Determine the (X, Y) coordinate at the center of the cell enclosing the given text.  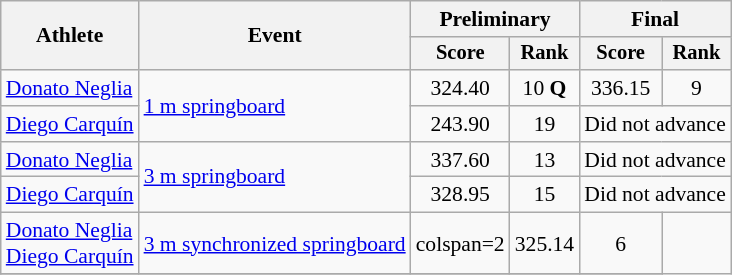
325.14 (544, 244)
Final (655, 19)
Event (275, 36)
337.60 (460, 160)
19 (544, 124)
9 (696, 88)
6 (620, 244)
243.90 (460, 124)
328.95 (460, 195)
324.40 (460, 88)
13 (544, 160)
Athlete (70, 36)
1 m springboard (275, 106)
336.15 (620, 88)
3 m synchronized springboard (275, 244)
Preliminary (496, 19)
Donato NegliaDiego Carquín (70, 244)
10 Q (544, 88)
3 m springboard (275, 178)
colspan=2 (460, 244)
15 (544, 195)
